Return the [x, y] coordinate for the center point of the cell that contains the specified text.  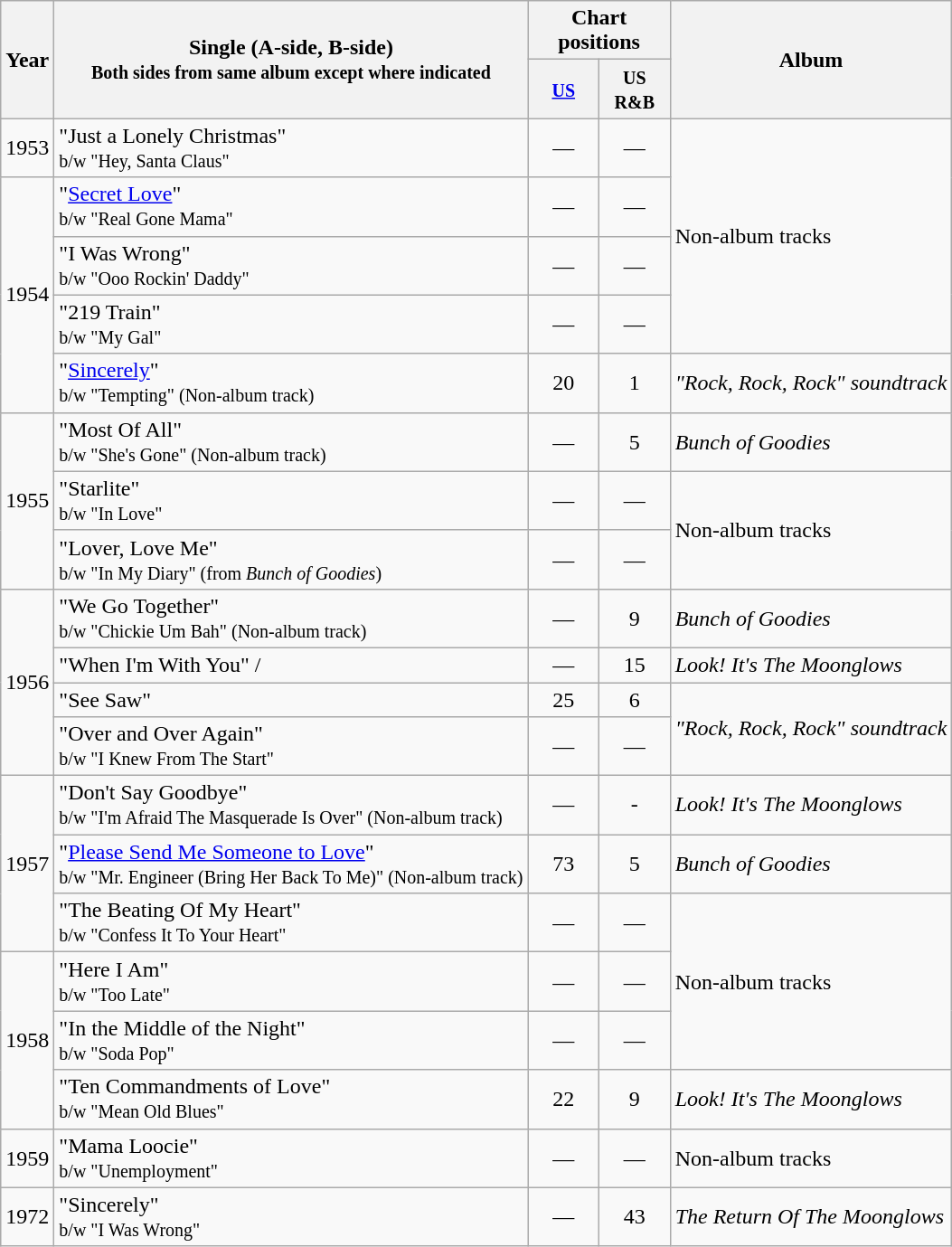
"Sincerely"b/w "Tempting" (Non-album track) [291, 383]
"Just a Lonely Christmas"b/w "Hey, Santa Claus" [291, 148]
"When I'm With You" / [291, 665]
1972 [27, 1217]
US [564, 89]
Album [811, 60]
1953 [27, 148]
Year [27, 60]
1956 [27, 682]
"Starlite"b/w "In Love" [291, 501]
"See Saw" [291, 699]
"Please Send Me Someone to Love"b/w "Mr. Engineer (Bring Her Back To Me)" (Non-album track) [291, 864]
"Ten Commandments of Love"b/w "Mean Old Blues" [291, 1100]
20 [564, 383]
"Don't Say Goodbye"b/w "I'm Afraid The Masquerade Is Over" (Non-album track) [291, 805]
The Return Of The Moonglows [811, 1217]
"Lover, Love Me"b/w "In My Diary" (from Bunch of Goodies) [291, 559]
- [635, 805]
1 [635, 383]
6 [635, 699]
"In the Middle of the Night"b/w "Soda Pop" [291, 1040]
25 [564, 699]
Single (A-side, B-side)Both sides from same album except where indicated [291, 60]
1954 [27, 295]
22 [564, 1100]
15 [635, 665]
"The Beating Of My Heart"b/w "Confess It To Your Heart" [291, 922]
1957 [27, 864]
Chart positions [599, 31]
73 [564, 864]
"Secret Love" b/w "Real Gone Mama" [291, 206]
1959 [27, 1157]
"Most Of All"b/w "She's Gone" (Non-album track) [291, 441]
"219 Train"b/w "My Gal" [291, 324]
"Mama Loocie"b/w "Unemployment" [291, 1157]
"I Was Wrong"b/w "Ooo Rockin' Daddy" [291, 266]
1955 [27, 501]
"Sincerely"b/w "I Was Wrong" [291, 1217]
US R&B [635, 89]
43 [635, 1217]
1958 [27, 1040]
"Here I Am"b/w "Too Late" [291, 982]
"Over and Over Again"b/w "I Knew From The Start" [291, 747]
"We Go Together"b/w "Chickie Um Bah" (Non-album track) [291, 619]
